Locate the cell with the specified text and output its [x, y] center coordinate. 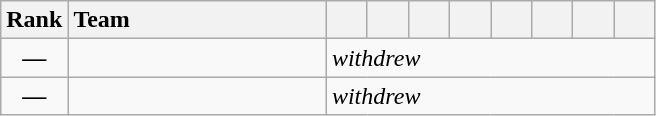
Rank [34, 20]
Team [198, 20]
